Pinpoint the cell where the given text exists, returning its [X, Y] midpoint coordinate. 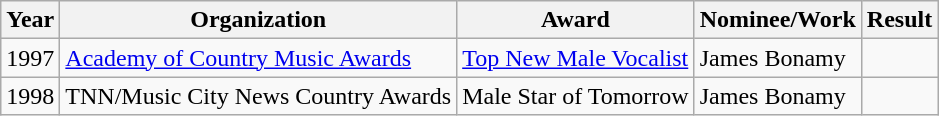
Year [30, 20]
Academy of Country Music Awards [258, 58]
Nominee/Work [778, 20]
TNN/Music City News Country Awards [258, 96]
Top New Male Vocalist [576, 58]
Award [576, 20]
Organization [258, 20]
Result [899, 20]
Male Star of Tomorrow [576, 96]
1997 [30, 58]
1998 [30, 96]
